Extract the (X, Y) coordinate from the center of the cell holding the provided text.  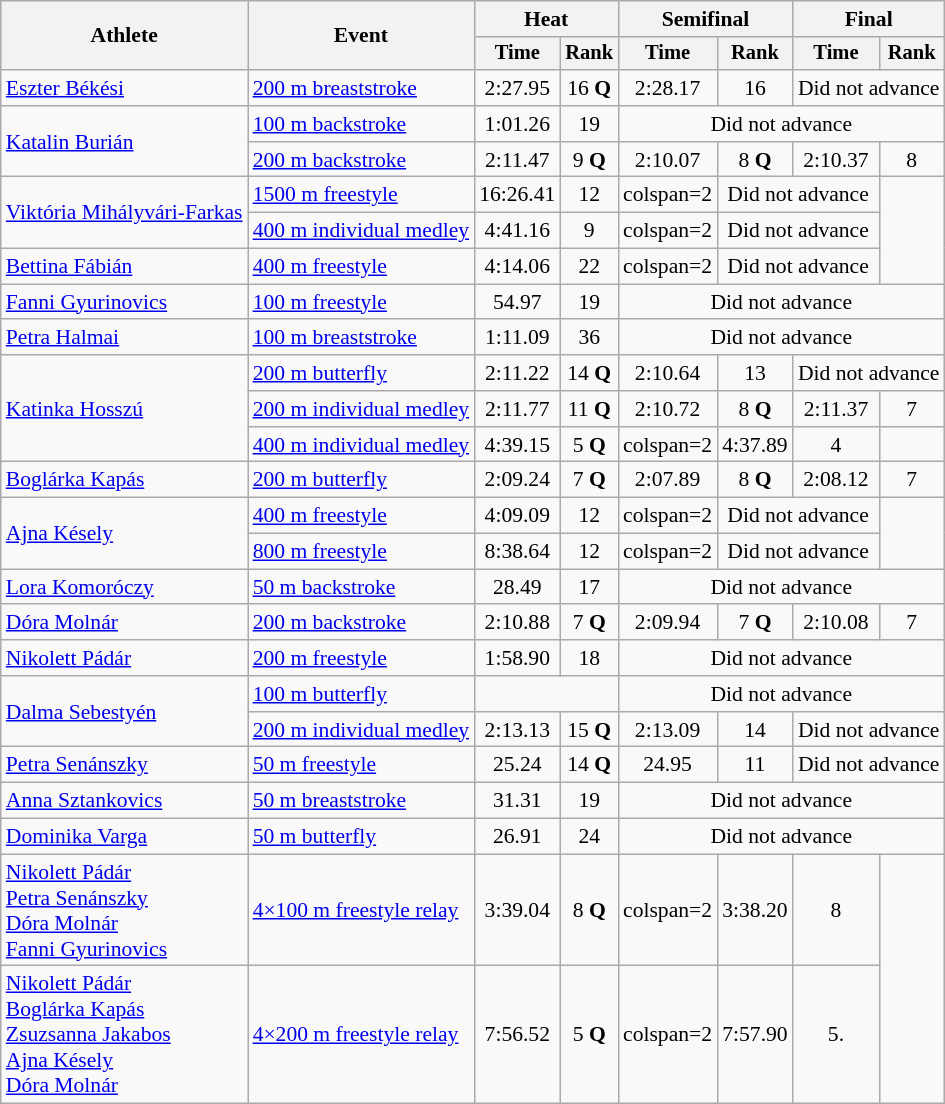
13 (755, 373)
Katinka Hosszú (124, 408)
Nikolett Pádár (124, 658)
4:14.06 (517, 267)
Ajna Késely (124, 534)
Semifinal (706, 19)
2:10.88 (517, 623)
14 (755, 730)
8:38.64 (517, 552)
Bettina Fábián (124, 267)
1:58.90 (517, 658)
2:27.95 (517, 88)
Dominika Varga (124, 837)
15 Q (589, 730)
24.95 (668, 765)
Viktória Mihályvári-Farkas (124, 212)
2:09.94 (668, 623)
200 m breaststroke (362, 88)
100 m breaststroke (362, 338)
Anna Sztankovics (124, 801)
5. (836, 1035)
28.49 (517, 587)
2:10.64 (668, 373)
4:41.16 (517, 231)
2:10.37 (836, 160)
2:11.77 (517, 409)
Petra Senánszky (124, 765)
2:28.17 (668, 88)
800 m freestyle (362, 552)
2:11.47 (517, 160)
1500 m freestyle (362, 195)
4×200 m freestyle relay (362, 1035)
9 (589, 231)
4:09.09 (517, 516)
31.31 (517, 801)
Heat (546, 19)
3:39.04 (517, 910)
4:37.89 (755, 445)
2:11.22 (517, 373)
2:11.37 (836, 409)
11 (755, 765)
11 Q (589, 409)
2:10.07 (668, 160)
Athlete (124, 36)
18 (589, 658)
3:38.20 (755, 910)
7:57.90 (755, 1035)
2:10.72 (668, 409)
Dóra Molnár (124, 623)
Lora Komoróczy (124, 587)
2:13.09 (668, 730)
100 m backstroke (362, 124)
100 m butterfly (362, 694)
2:10.08 (836, 623)
Boglárka Kapás (124, 480)
4:39.15 (517, 445)
Petra Halmai (124, 338)
25.24 (517, 765)
9 Q (589, 160)
1:11.09 (517, 338)
4×100 m freestyle relay (362, 910)
Dalma Sebestyén (124, 712)
2:07.89 (668, 480)
7:56.52 (517, 1035)
Eszter Békési (124, 88)
200 m freestyle (362, 658)
54.97 (517, 302)
Katalin Burián (124, 142)
22 (589, 267)
16:26.41 (517, 195)
Final (869, 19)
4 (836, 445)
Fanni Gyurinovics (124, 302)
Nikolett PádárBoglárka KapásZsuzsanna JakabosAjna KéselyDóra Molnár (124, 1035)
Event (362, 36)
50 m breaststroke (362, 801)
36 (589, 338)
50 m freestyle (362, 765)
2:13.13 (517, 730)
50 m butterfly (362, 837)
2:08.12 (836, 480)
26.91 (517, 837)
16 Q (589, 88)
50 m backstroke (362, 587)
2:09.24 (517, 480)
100 m freestyle (362, 302)
24 (589, 837)
17 (589, 587)
16 (755, 88)
1:01.26 (517, 124)
Nikolett PádárPetra SenánszkyDóra MolnárFanni Gyurinovics (124, 910)
